Provide the [X, Y] coordinate of the cell's center where the given text is located.  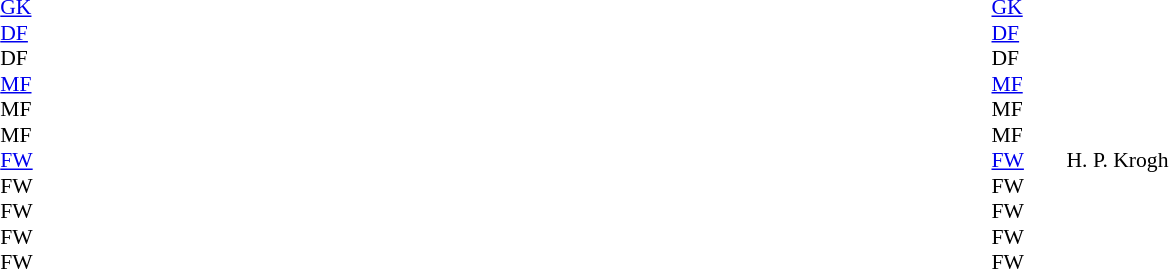
H. P. Krogh [1117, 161]
